Return (x, y) of the center of cell containing provided text 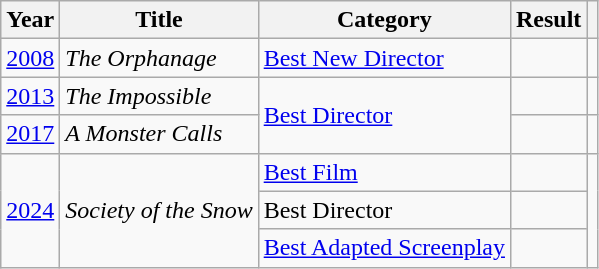
Best New Director (384, 58)
Best Film (384, 172)
Best Adapted Screenplay (384, 248)
Result (548, 20)
Title (159, 20)
2008 (30, 58)
The Orphanage (159, 58)
Society of the Snow (159, 210)
2024 (30, 210)
Year (30, 20)
A Monster Calls (159, 134)
Category (384, 20)
2013 (30, 96)
The Impossible (159, 96)
2017 (30, 134)
